Identify which cell holds the provided text, then report its (x, y) central coordinate. 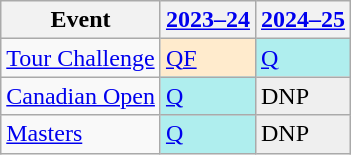
2024–25 (302, 20)
Canadian Open (81, 96)
2023–24 (208, 20)
Tour Challenge (81, 58)
Masters (81, 134)
Event (81, 20)
QF (208, 58)
